For the text-containing cell, return its midpoint in (x, y) coordinate format. 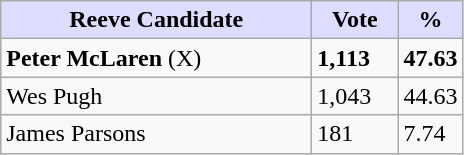
% (430, 20)
Reeve Candidate (156, 20)
1,113 (355, 58)
Vote (355, 20)
44.63 (430, 96)
1,043 (355, 96)
47.63 (430, 58)
James Parsons (156, 134)
7.74 (430, 134)
Peter McLaren (X) (156, 58)
181 (355, 134)
Wes Pugh (156, 96)
